Find where the given text appears and provide that cell's center as [x, y] coordinate. 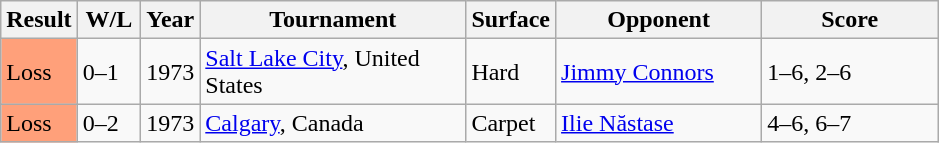
4–6, 6–7 [850, 123]
1–6, 2–6 [850, 72]
Year [170, 20]
Surface [511, 20]
Calgary, Canada [333, 123]
Salt Lake City, United States [333, 72]
Score [850, 20]
Ilie Năstase [659, 123]
Jimmy Connors [659, 72]
W/L [109, 20]
0–1 [109, 72]
Result [39, 20]
Hard [511, 72]
Opponent [659, 20]
Carpet [511, 123]
Tournament [333, 20]
0–2 [109, 123]
